From the cell containing the given text, extract its center point as [x, y] coordinate. 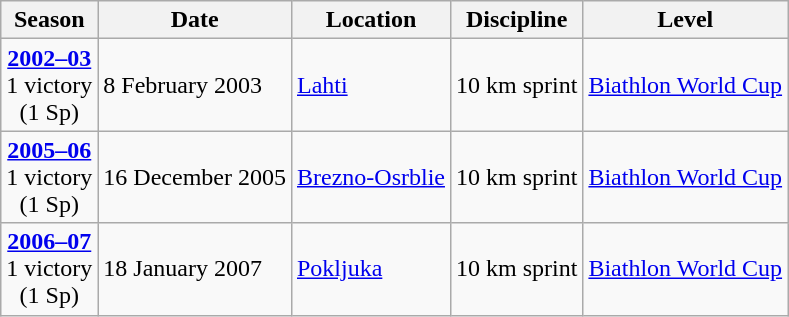
Brezno-Osrblie [370, 177]
Location [370, 20]
Lahti [370, 85]
Level [686, 20]
Season [50, 20]
18 January 2007 [195, 269]
Date [195, 20]
Discipline [516, 20]
8 February 2003 [195, 85]
16 December 2005 [195, 177]
2002–03 1 victory (1 Sp) [50, 85]
Pokljuka [370, 269]
2006–07 1 victory (1 Sp) [50, 269]
2005–06 1 victory (1 Sp) [50, 177]
